From the cell containing the given text, extract its center point as (x, y) coordinate. 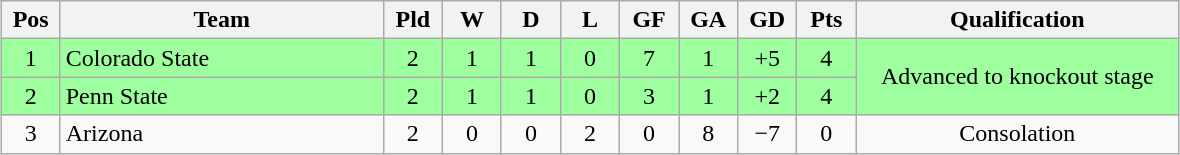
Consolation (1018, 134)
Pts (826, 20)
Pld (412, 20)
GD (768, 20)
+5 (768, 58)
Colorado State (222, 58)
Pos (30, 20)
8 (708, 134)
Penn State (222, 96)
+2 (768, 96)
−7 (768, 134)
Qualification (1018, 20)
7 (650, 58)
GF (650, 20)
Advanced to knockout stage (1018, 77)
Arizona (222, 134)
Team (222, 20)
D (530, 20)
L (590, 20)
W (472, 20)
GA (708, 20)
